Determine the (X, Y) coordinate at the center of the cell enclosing the given text.  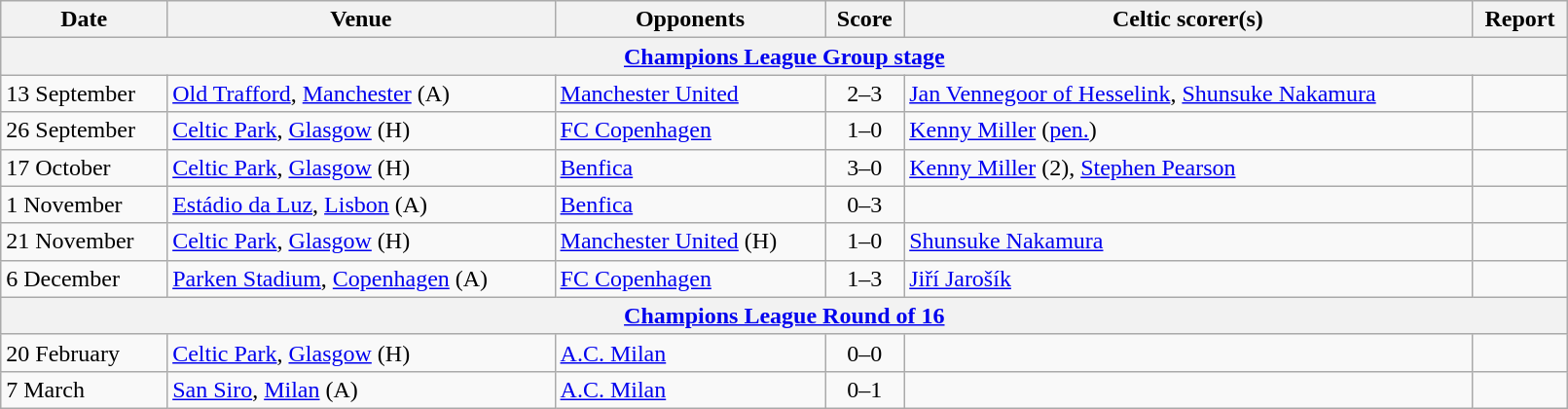
21 November (84, 242)
0–0 (864, 353)
Jan Vennegoor of Hesselink, Shunsuke Nakamura (1187, 93)
San Siro, Milan (A) (361, 390)
7 March (84, 390)
Report (1520, 19)
0–3 (864, 204)
Celtic scorer(s) (1187, 19)
13 September (84, 93)
Parken Stadium, Copenhagen (A) (361, 279)
Date (84, 19)
26 September (84, 130)
Estádio da Luz, Lisbon (A) (361, 204)
6 December (84, 279)
Jiří Jarošík (1187, 279)
2–3 (864, 93)
1–3 (864, 279)
3–0 (864, 167)
Manchester United (H) (690, 242)
Champions League Group stage (784, 56)
Shunsuke Nakamura (1187, 242)
Manchester United (690, 93)
Old Trafford, Manchester (A) (361, 93)
1 November (84, 204)
Kenny Miller (2), Stephen Pearson (1187, 167)
Kenny Miller (pen.) (1187, 130)
20 February (84, 353)
Champions League Round of 16 (784, 316)
Venue (361, 19)
17 October (84, 167)
0–1 (864, 390)
Score (864, 19)
Opponents (690, 19)
